From the cell containing the given text, extract its center point as [x, y] coordinate. 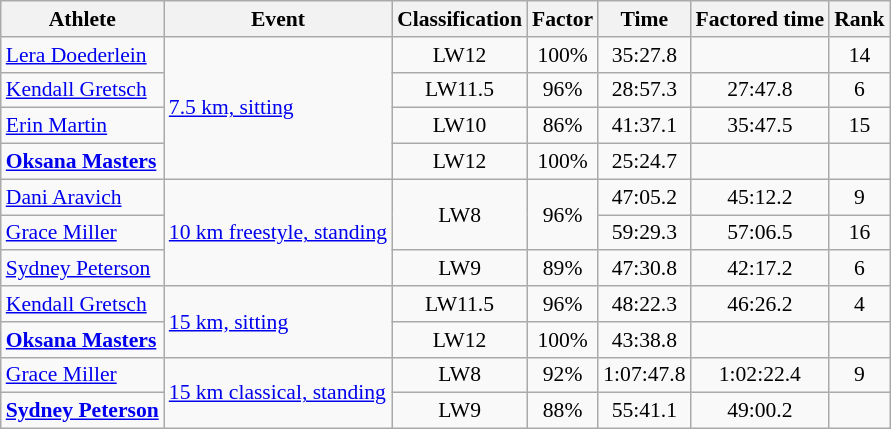
1:07:47.8 [644, 375]
10 km freestyle, standing [278, 232]
35:27.8 [644, 55]
27:47.8 [760, 90]
15 km classical, standing [278, 392]
28:57.3 [644, 90]
Time [644, 19]
47:30.8 [644, 269]
55:41.1 [644, 411]
35:47.5 [760, 126]
16 [860, 233]
7.5 km, sitting [278, 108]
48:22.3 [644, 304]
14 [860, 55]
45:12.2 [760, 197]
92% [562, 375]
25:24.7 [644, 162]
15 [860, 126]
Dani Aravich [82, 197]
88% [562, 411]
43:38.8 [644, 340]
Rank [860, 19]
Factor [562, 19]
86% [562, 126]
49:00.2 [760, 411]
41:37.1 [644, 126]
89% [562, 269]
4 [860, 304]
42:17.2 [760, 269]
Erin Martin [82, 126]
15 km, sitting [278, 322]
Lera Doederlein [82, 55]
59:29.3 [644, 233]
LW10 [460, 126]
57:06.5 [760, 233]
47:05.2 [644, 197]
Event [278, 19]
46:26.2 [760, 304]
1:02:22.4 [760, 375]
Factored time [760, 19]
Athlete [82, 19]
Classification [460, 19]
